Return the (x, y) coordinate for the center point of the cell that contains the specified text.  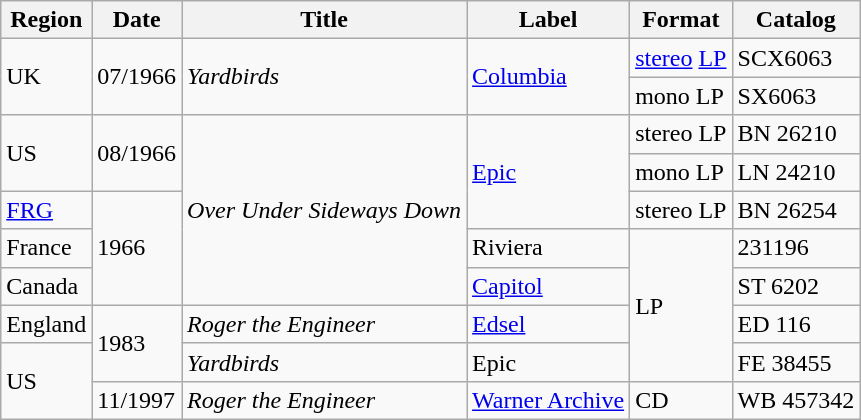
BN 26254 (796, 210)
Riviera (548, 248)
1966 (137, 248)
SCX6063 (796, 58)
07/1966 (137, 77)
FE 38455 (796, 362)
1983 (137, 343)
Columbia (548, 77)
Title (324, 20)
Warner Archive (548, 400)
SX6063 (796, 96)
FRG (46, 210)
Label (548, 20)
Capitol (548, 286)
Catalog (796, 20)
ST 6202 (796, 286)
France (46, 248)
WB 457342 (796, 400)
Format (681, 20)
Date (137, 20)
08/1966 (137, 153)
Edsel (548, 324)
11/1997 (137, 400)
CD (681, 400)
BN 26210 (796, 134)
LP (681, 305)
Over Under Sideways Down (324, 210)
Canada (46, 286)
UK (46, 77)
ED 116 (796, 324)
231196 (796, 248)
Region (46, 20)
LN 24210 (796, 172)
England (46, 324)
